Pinpoint the cell where the given text exists, returning its (x, y) midpoint coordinate. 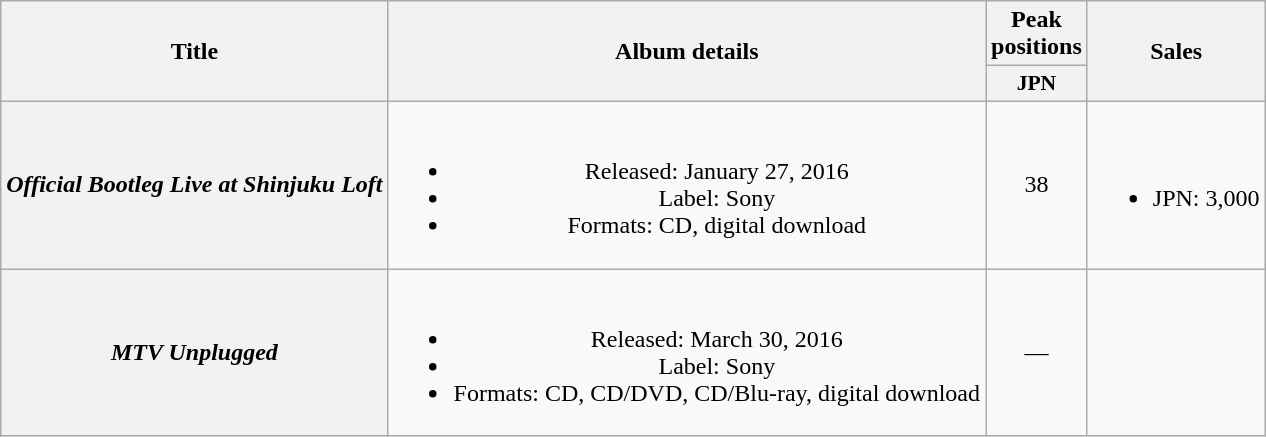
Sales (1176, 52)
Released: January 27, 2016Label: SonyFormats: CD, digital download (686, 184)
Peak positions (1037, 34)
38 (1037, 184)
Released: March 30, 2016Label: SonyFormats: CD, CD/DVD, CD/Blu-ray, digital download (686, 352)
MTV Unplugged (194, 352)
— (1037, 352)
JPN: 3,000 (1176, 184)
JPN (1037, 84)
Album details (686, 52)
Title (194, 52)
Official Bootleg Live at Shinjuku Loft (194, 184)
